Search for the cell housing the specified text and yield its [X, Y] center coordinate. 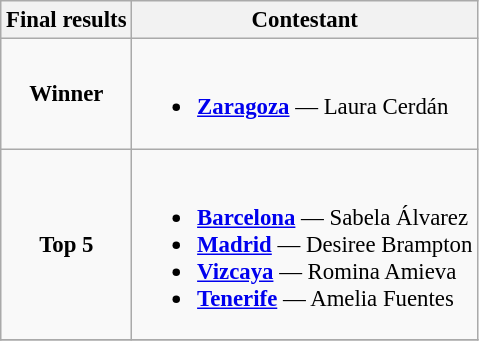
Top 5 [66, 244]
Barcelona — Sabela Álvarez Madrid — Desiree Brampton Vizcaya — Romina Amieva Tenerife — Amelia Fuentes [305, 244]
Winner [66, 94]
Zaragoza — Laura Cerdán [305, 94]
Contestant [305, 20]
Final results [66, 20]
